Output the (x, y) coordinate of the center of the cell containing the given text.  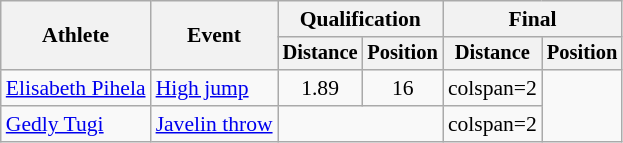
Qualification (360, 19)
Final (532, 19)
Athlete (76, 36)
16 (402, 88)
Event (214, 36)
High jump (214, 88)
Elisabeth Pihela (76, 88)
1.89 (320, 88)
Javelin throw (214, 124)
Gedly Tugi (76, 124)
